Return (x, y) of the center of cell containing provided text 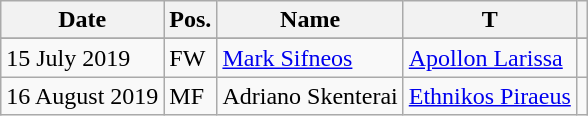
15 July 2019 (82, 58)
Pos. (190, 20)
Apollon Larissa (490, 58)
16 August 2019 (82, 96)
Mark Sifneos (310, 58)
Name (310, 20)
FW (190, 58)
Adriano Skenterai (310, 96)
Date (82, 20)
MF (190, 96)
T (490, 20)
Ethnikos Piraeus (490, 96)
